Extract the (X, Y) coordinate from the center of the cell holding the provided text.  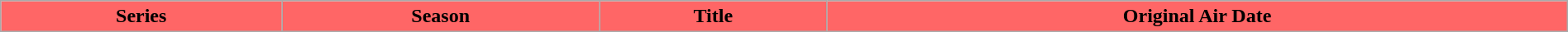
Original Air Date (1198, 16)
Season (441, 16)
Series (141, 16)
Title (713, 16)
